Detect which cell encompasses the target text, then output its [x, y] center coordinate. 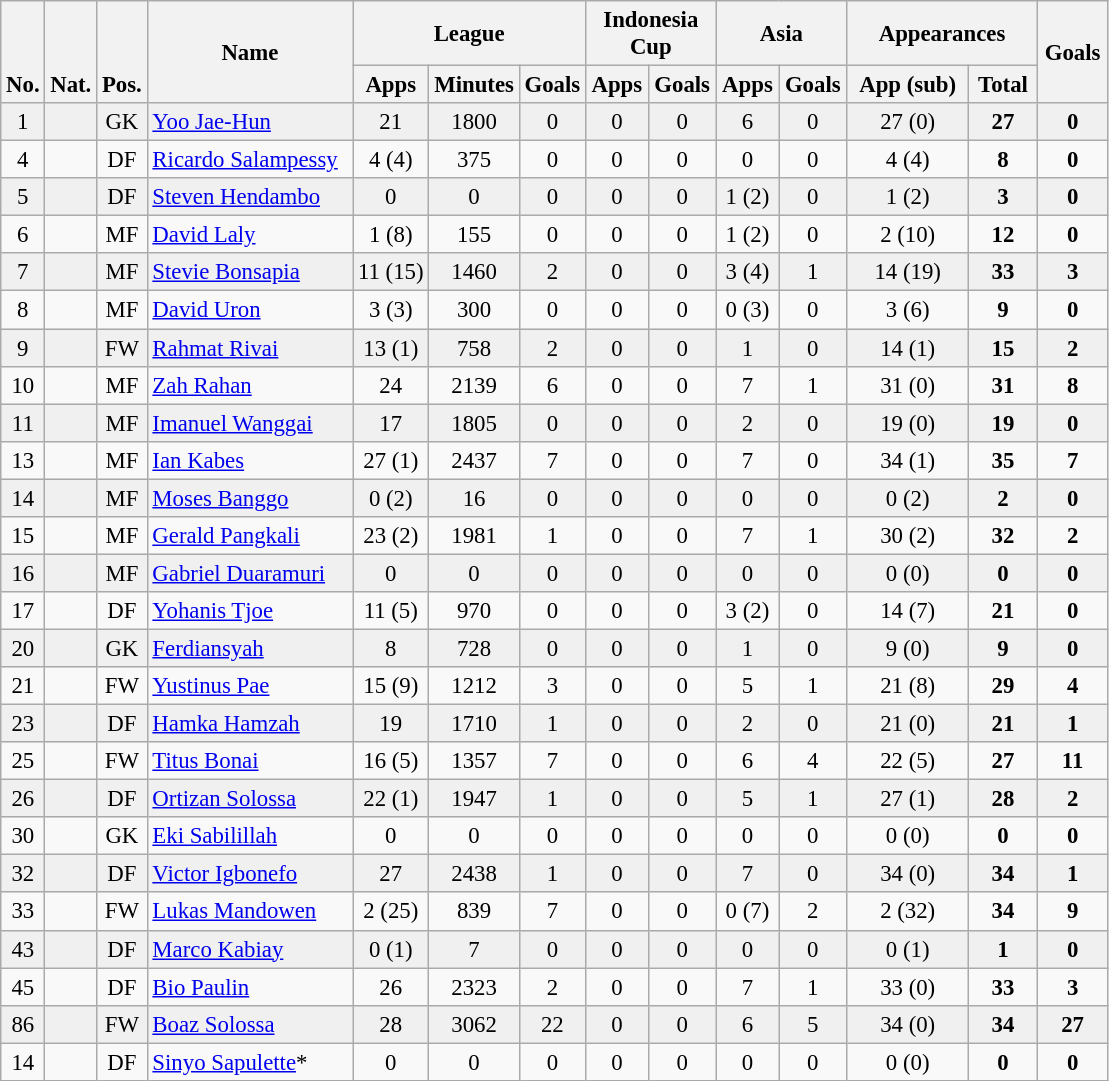
League [470, 34]
3062 [474, 1024]
21 (8) [908, 686]
13 (1) [391, 348]
Minutes [474, 85]
1981 [474, 536]
1460 [474, 273]
11 (5) [391, 611]
2 (10) [908, 235]
45 [23, 987]
20 [23, 648]
Hamka Hamzah [250, 724]
22 (1) [391, 799]
24 [391, 385]
22 (5) [908, 761]
1 (8) [391, 235]
Rahmat Rivai [250, 348]
1805 [474, 423]
Zah Rahan [250, 385]
14 (7) [908, 611]
Steven Hendambo [250, 197]
155 [474, 235]
10 [23, 385]
Moses Banggo [250, 498]
3 (2) [748, 611]
Marco Kabiay [250, 949]
No. [23, 52]
1357 [474, 761]
App (sub) [908, 85]
Boaz Solossa [250, 1024]
43 [23, 949]
0 (3) [748, 310]
19 (0) [908, 423]
34 (1) [908, 460]
1710 [474, 724]
Name [250, 52]
27 (0) [908, 122]
23 [23, 724]
13 [23, 460]
30 [23, 836]
31 (0) [908, 385]
86 [23, 1024]
Asia [782, 34]
35 [1004, 460]
2 (32) [908, 912]
1947 [474, 799]
758 [474, 348]
2438 [474, 874]
15 (9) [391, 686]
0 (7) [748, 912]
3 (3) [391, 310]
31 [1004, 385]
Bio Paulin [250, 987]
33 (0) [908, 987]
Titus Bonai [250, 761]
David Laly [250, 235]
3 (4) [748, 273]
Eki Sabilillah [250, 836]
Ian Kabes [250, 460]
12 [1004, 235]
Sinyo Sapulette* [250, 1062]
29 [1004, 686]
970 [474, 611]
11 (15) [391, 273]
25 [23, 761]
Yoo Jae-Hun [250, 122]
Total [1004, 85]
16 (5) [391, 761]
Victor Igbonefo [250, 874]
728 [474, 648]
Pos. [122, 52]
Gerald Pangkali [250, 536]
Stevie Bonsapia [250, 273]
22 [552, 1024]
Ortizan Solossa [250, 799]
2323 [474, 987]
1800 [474, 122]
1212 [474, 686]
Imanuel Wanggai [250, 423]
Ricardo Salampessy [250, 160]
David Uron [250, 310]
Yohanis Tjoe [250, 611]
2 (25) [391, 912]
839 [474, 912]
9 (0) [908, 648]
300 [474, 310]
30 (2) [908, 536]
2139 [474, 385]
Ferdiansyah [250, 648]
Indonesia Cup [650, 34]
14 (19) [908, 273]
21 (0) [908, 724]
Nat. [71, 52]
375 [474, 160]
2437 [474, 460]
14 (1) [908, 348]
Lukas Mandowen [250, 912]
Yustinus Pae [250, 686]
3 (6) [908, 310]
Appearances [942, 34]
23 (2) [391, 536]
Gabriel Duaramuri [250, 573]
